Return (x, y) of the center of cell containing provided text 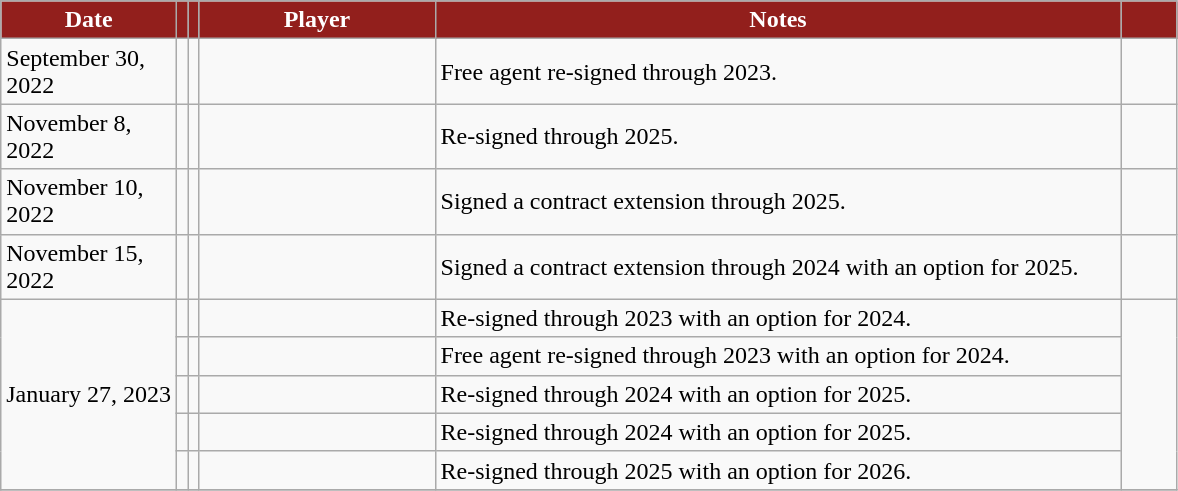
November 8, 2022 (89, 136)
Free agent re-signed through 2023. (778, 72)
Signed a contract extension through 2025. (778, 202)
January 27, 2023 (89, 394)
Re-signed through 2025. (778, 136)
September 30, 2022 (89, 72)
Signed a contract extension through 2024 with an option for 2025. (778, 266)
Re-signed through 2023 with an option for 2024. (778, 318)
Notes (778, 20)
Date (89, 20)
Player (317, 20)
November 15, 2022 (89, 266)
Free agent re-signed through 2023 with an option for 2024. (778, 356)
November 10, 2022 (89, 202)
Re-signed through 2025 with an option for 2026. (778, 470)
